Provide the [X, Y] coordinate of the cell's center where the given text is located.  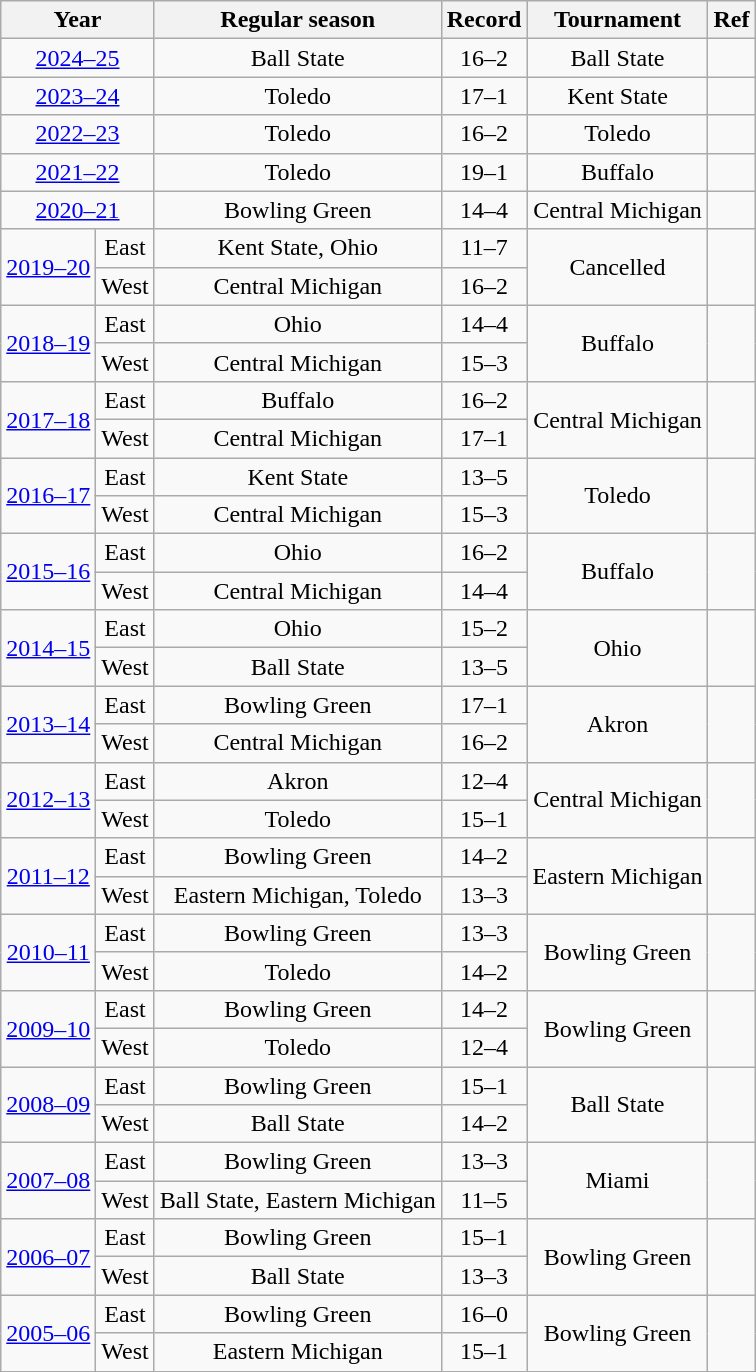
2006–07 [48, 1257]
2011–12 [48, 876]
11–5 [484, 1200]
2005–06 [48, 1333]
Cancelled [618, 267]
2009–10 [48, 1028]
2017–18 [48, 419]
2008–09 [48, 1104]
Ball State, Eastern Michigan [298, 1200]
2022–23 [78, 134]
2012–13 [48, 800]
19–1 [484, 172]
2016–17 [48, 496]
Tournament [618, 20]
Year [78, 20]
Eastern Michigan, Toledo [298, 895]
2023–24 [78, 96]
2010–11 [48, 952]
16–0 [484, 1314]
2020–21 [78, 210]
2015–16 [48, 572]
Miami [618, 1181]
2014–15 [48, 648]
2021–22 [78, 172]
2007–08 [48, 1181]
15–2 [484, 629]
2013–14 [48, 724]
11–7 [484, 248]
2024–25 [78, 58]
Regular season [298, 20]
Record [484, 20]
Kent State, Ohio [298, 248]
2018–19 [48, 343]
2019–20 [48, 267]
Ref [732, 20]
